Detect which cell encompasses the target text, then output its (X, Y) center coordinate. 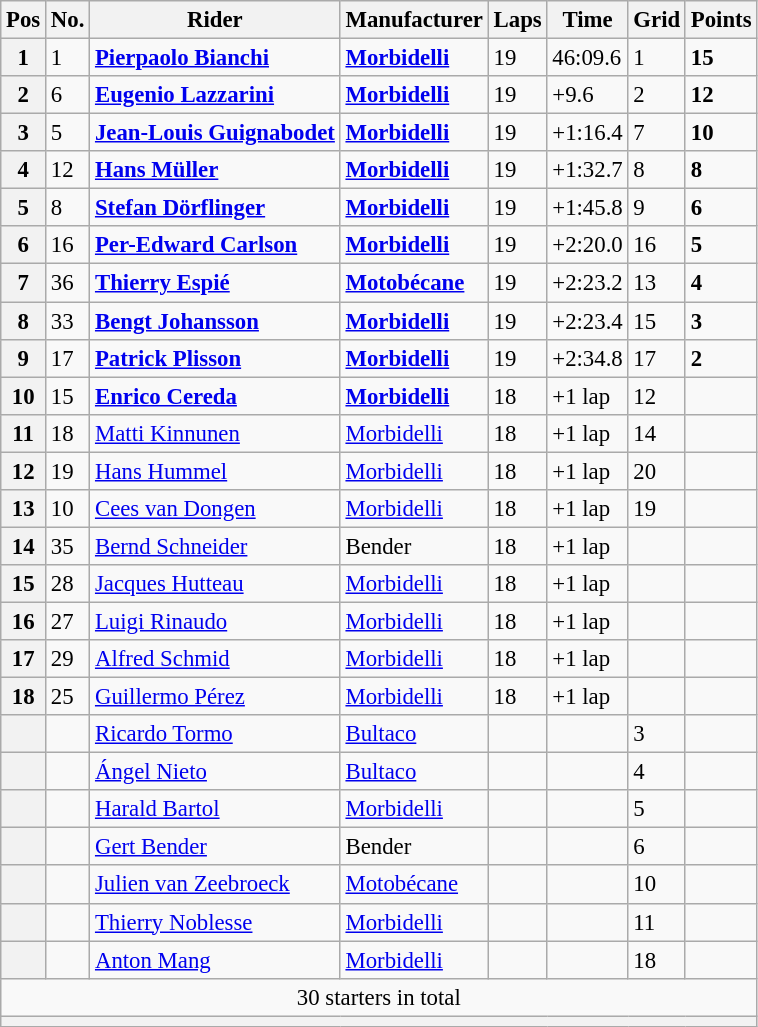
28 (68, 584)
Ángel Nieto (215, 772)
Cees van Dongen (215, 509)
25 (68, 697)
+2:34.8 (588, 358)
No. (68, 20)
36 (68, 283)
Jacques Hutteau (215, 584)
30 starters in total (379, 997)
Hans Hummel (215, 471)
46:09.6 (588, 58)
33 (68, 321)
Stefan Dörflinger (215, 208)
Bengt Johansson (215, 321)
+2:23.2 (588, 283)
27 (68, 621)
Alfred Schmid (215, 659)
Laps (518, 20)
29 (68, 659)
Patrick Plisson (215, 358)
Gert Bender (215, 847)
Bernd Schneider (215, 546)
Manufacturer (414, 20)
Enrico Cereda (215, 396)
Time (588, 20)
+1:32.7 (588, 170)
Matti Kinnunen (215, 433)
Hans Müller (215, 170)
Pos (24, 20)
Ricardo Tormo (215, 734)
+1:45.8 (588, 208)
+2:23.4 (588, 321)
Per-Edward Carlson (215, 245)
+9.6 (588, 95)
Julien van Zeebroeck (215, 885)
Pierpaolo Bianchi (215, 58)
Thierry Noblesse (215, 922)
Eugenio Lazzarini (215, 95)
20 (656, 471)
Harald Bartol (215, 809)
Grid (656, 20)
Luigi Rinaudo (215, 621)
Points (720, 20)
Rider (215, 20)
Guillermo Pérez (215, 697)
Anton Mang (215, 960)
+1:16.4 (588, 133)
Jean-Louis Guignabodet (215, 133)
35 (68, 546)
+2:20.0 (588, 245)
Thierry Espié (215, 283)
